Return (x, y) of the center of cell containing provided text 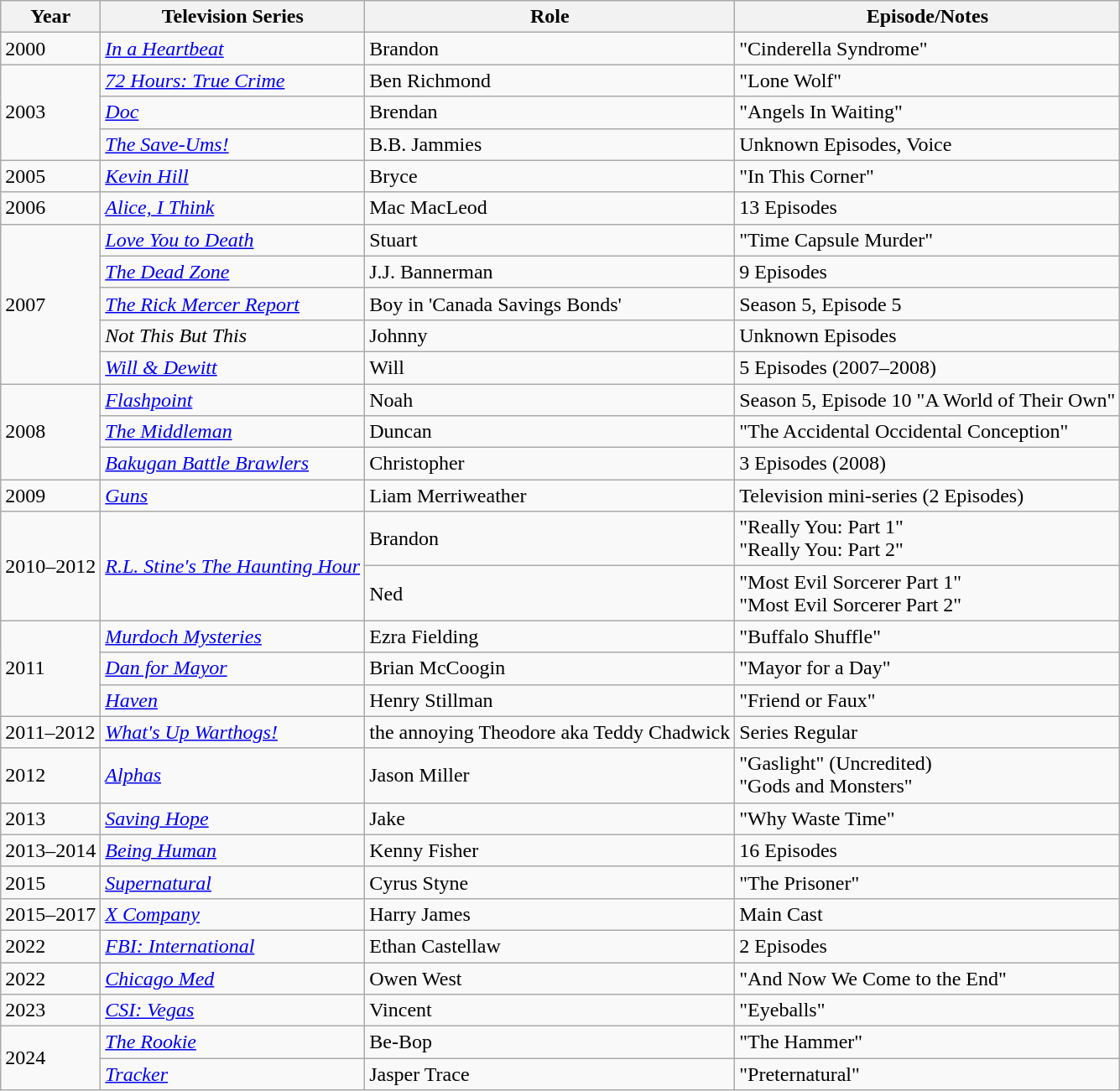
Supernatural (233, 882)
Being Human (233, 850)
Bryce (550, 176)
The Rookie (233, 1042)
Noah (550, 400)
"In This Corner" (928, 176)
16 Episodes (928, 850)
2011 (50, 668)
Series Regular (928, 732)
2015 (50, 882)
B.B. Jammies (550, 144)
Johnny (550, 335)
2007 (50, 304)
"Lone Wolf" (928, 81)
Boy in 'Canada Savings Bonds' (550, 304)
R.L. Stine's The Haunting Hour (233, 566)
Tracker (233, 1074)
2000 (50, 49)
3 Episodes (2008) (928, 464)
2009 (50, 496)
Year (50, 17)
"The Accidental Occidental Conception" (928, 432)
Saving Hope (233, 818)
Doc (233, 112)
"Mayor for a Day" (928, 668)
Kevin Hill (233, 176)
2005 (50, 176)
Season 5, Episode 5 (928, 304)
Unknown Episodes (928, 335)
Chicago Med (233, 979)
Season 5, Episode 10 "A World of Their Own" (928, 400)
Television Series (233, 17)
2010–2012 (50, 566)
Harry James (550, 914)
Bakugan Battle Brawlers (233, 464)
"The Hammer" (928, 1042)
Dan for Mayor (233, 668)
2011–2012 (50, 732)
Brian McCoogin (550, 668)
2 Episodes (928, 946)
9 Episodes (928, 272)
Jake (550, 818)
Murdoch Mysteries (233, 636)
2015–2017 (50, 914)
The Save-Ums! (233, 144)
2003 (50, 112)
Flashpoint (233, 400)
Love You to Death (233, 240)
Ned (550, 594)
Cyrus Styne (550, 882)
FBI: International (233, 946)
J.J. Bannerman (550, 272)
Kenny Fisher (550, 850)
5 Episodes (2007–2008) (928, 367)
Brendan (550, 112)
In a Heartbeat (233, 49)
72 Hours: True Crime (233, 81)
"Buffalo Shuffle" (928, 636)
The Dead Zone (233, 272)
The Rick Mercer Report (233, 304)
Henry Stillman (550, 700)
Liam Merriweather (550, 496)
13 Episodes (928, 208)
Will & Dewitt (233, 367)
Alice, I Think (233, 208)
"Most Evil Sorcerer Part 1""Most Evil Sorcerer Part 2" (928, 594)
What's Up Warthogs! (233, 732)
2013 (50, 818)
Vincent (550, 1010)
"Why Waste Time" (928, 818)
Haven (233, 700)
Guns (233, 496)
"Gaslight" (Uncredited)"Gods and Monsters" (928, 775)
"Friend or Faux" (928, 700)
Not This But This (233, 335)
Owen West (550, 979)
"Cinderella Syndrome" (928, 49)
Role (550, 17)
2008 (50, 432)
"The Prisoner" (928, 882)
Jasper Trace (550, 1074)
2006 (50, 208)
Ezra Fielding (550, 636)
Mac MacLeod (550, 208)
CSI: Vegas (233, 1010)
Ben Richmond (550, 81)
Christopher (550, 464)
Alphas (233, 775)
Television mini-series (2 Episodes) (928, 496)
Unknown Episodes, Voice (928, 144)
2024 (50, 1058)
Will (550, 367)
"Preternatural" (928, 1074)
2023 (50, 1010)
2013–2014 (50, 850)
"Really You: Part 1""Really You: Part 2" (928, 538)
X Company (233, 914)
"And Now We Come to the End" (928, 979)
Jason Miller (550, 775)
Stuart (550, 240)
2012 (50, 775)
the annoying Theodore aka Teddy Chadwick (550, 732)
"Eyeballs" (928, 1010)
Main Cast (928, 914)
Ethan Castellaw (550, 946)
Episode/Notes (928, 17)
"Angels In Waiting" (928, 112)
"Time Capsule Murder" (928, 240)
The Middleman (233, 432)
Be-Bop (550, 1042)
Duncan (550, 432)
